Search for the cell housing the specified text and yield its (X, Y) center coordinate. 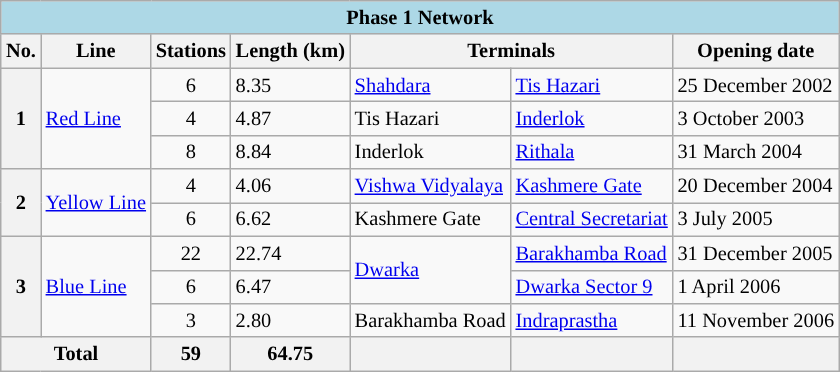
31 March 2004 (756, 152)
4.87 (290, 119)
2.80 (290, 321)
Red Line (96, 118)
11 November 2006 (756, 321)
Blue Line (96, 286)
3 July 2005 (756, 220)
6.47 (290, 287)
No. (21, 51)
20 December 2004 (756, 186)
8.35 (290, 85)
8.84 (290, 152)
Indraprastha (592, 321)
59 (191, 354)
1 April 2006 (756, 287)
25 December 2002 (756, 85)
Length (km) (290, 51)
Yellow Line (96, 202)
1 (21, 118)
Stations (191, 51)
2 (21, 202)
Dwarka (430, 270)
6.62 (290, 220)
3 October 2003 (756, 119)
Central Secretariat (592, 220)
22 (191, 253)
Rithala (592, 152)
Dwarka Sector 9 (592, 287)
Opening date (756, 51)
Total (76, 354)
Shahdara (430, 85)
22.74 (290, 253)
Line (96, 51)
Vishwa Vidyalaya (430, 186)
Terminals (512, 51)
8 (191, 152)
Phase 1 Network (420, 18)
64.75 (290, 354)
4.06 (290, 186)
31 December 2005 (756, 253)
